Return the (x, y) coordinate for the center point of the cell that contains the specified text.  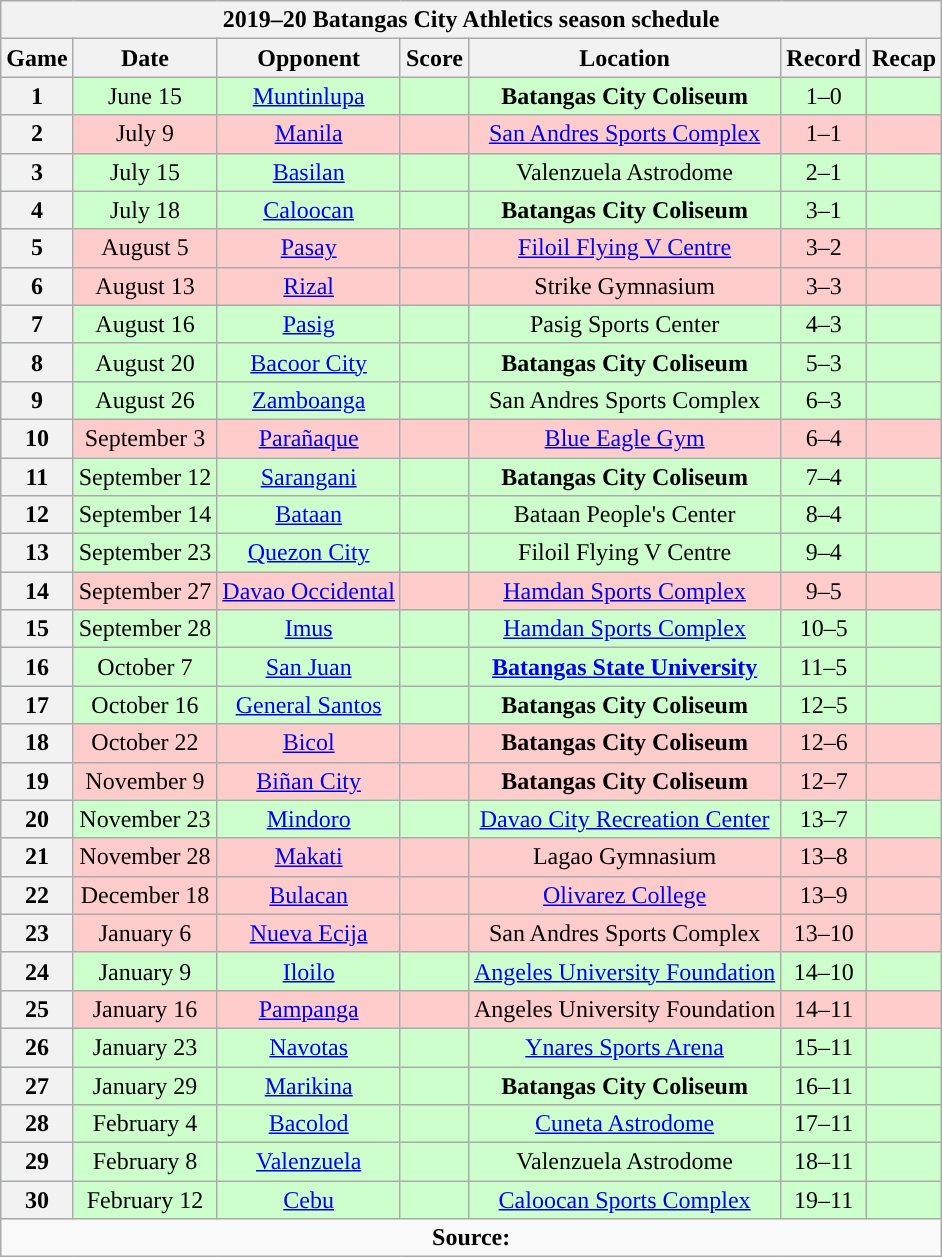
6–4 (824, 438)
Rizal (309, 286)
Cuneta Astrodome (624, 1124)
12 (37, 515)
Davao City Recreation Center (624, 819)
13–7 (824, 819)
Recap (904, 58)
Muntinlupa (309, 96)
September 3 (145, 438)
12–7 (824, 781)
Caloocan (309, 210)
Bulacan (309, 895)
17 (37, 705)
14–10 (824, 971)
August 13 (145, 286)
Record (824, 58)
August 26 (145, 400)
August 16 (145, 324)
11 (37, 477)
1–0 (824, 96)
9 (37, 400)
8–4 (824, 515)
Quezon City (309, 553)
25 (37, 1009)
15 (37, 629)
10–5 (824, 629)
February 12 (145, 1200)
17–11 (824, 1124)
Navotas (309, 1047)
11–5 (824, 667)
Manila (309, 134)
Strike Gymnasium (624, 286)
September 28 (145, 629)
September 27 (145, 591)
3–1 (824, 210)
9–4 (824, 553)
20 (37, 819)
13–9 (824, 895)
January 6 (145, 933)
Blue Eagle Gym (624, 438)
1 (37, 96)
Score (434, 58)
9–5 (824, 591)
Sarangani (309, 477)
3–2 (824, 248)
Makati (309, 857)
Bataan People's Center (624, 515)
2 (37, 134)
29 (37, 1162)
18 (37, 743)
Pampanga (309, 1009)
12–6 (824, 743)
Game (37, 58)
October 22 (145, 743)
Iloilo (309, 971)
February 8 (145, 1162)
Biñan City (309, 781)
24 (37, 971)
Marikina (309, 1085)
Opponent (309, 58)
7 (37, 324)
San Juan (309, 667)
5 (37, 248)
5–3 (824, 362)
8 (37, 362)
Bacoor City (309, 362)
November 28 (145, 857)
26 (37, 1047)
Cebu (309, 1200)
Source: (472, 1238)
July 18 (145, 210)
2–1 (824, 172)
December 18 (145, 895)
Davao Occidental (309, 591)
Parañaque (309, 438)
19 (37, 781)
16–11 (824, 1085)
September 14 (145, 515)
Mindoro (309, 819)
Olivarez College (624, 895)
19–11 (824, 1200)
10 (37, 438)
21 (37, 857)
January 23 (145, 1047)
Basilan (309, 172)
Nueva Ecija (309, 933)
Zamboanga (309, 400)
August 20 (145, 362)
October 7 (145, 667)
1–1 (824, 134)
Ynares Sports Arena (624, 1047)
16 (37, 667)
22 (37, 895)
January 16 (145, 1009)
Location (624, 58)
Batangas State University (624, 667)
15–11 (824, 1047)
28 (37, 1124)
18–11 (824, 1162)
23 (37, 933)
12–5 (824, 705)
November 9 (145, 781)
7–4 (824, 477)
13–10 (824, 933)
November 23 (145, 819)
3 (37, 172)
February 4 (145, 1124)
Pasay (309, 248)
Bicol (309, 743)
4–3 (824, 324)
13 (37, 553)
September 12 (145, 477)
14 (37, 591)
6 (37, 286)
13–8 (824, 857)
Date (145, 58)
Valenzuela (309, 1162)
30 (37, 1200)
Bacolod (309, 1124)
6–3 (824, 400)
Lagao Gymnasium (624, 857)
General Santos (309, 705)
July 9 (145, 134)
Pasig Sports Center (624, 324)
June 15 (145, 96)
Bataan (309, 515)
October 16 (145, 705)
Pasig (309, 324)
July 15 (145, 172)
27 (37, 1085)
Caloocan Sports Complex (624, 1200)
January 29 (145, 1085)
January 9 (145, 971)
2019–20 Batangas City Athletics season schedule (472, 20)
14–11 (824, 1009)
September 23 (145, 553)
3–3 (824, 286)
Imus (309, 629)
4 (37, 210)
August 5 (145, 248)
